From the cell containing the given text, extract its center point as [x, y] coordinate. 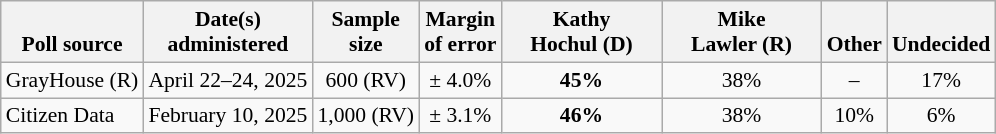
Samplesize [366, 32]
± 4.0% [460, 80]
GrayHouse (R) [72, 80]
± 3.1% [460, 116]
February 10, 2025 [228, 116]
6% [941, 116]
KathyHochul (D) [581, 32]
Poll source [72, 32]
Other [854, 32]
Marginof error [460, 32]
– [854, 80]
600 (RV) [366, 80]
45% [581, 80]
April 22–24, 2025 [228, 80]
Date(s)administered [228, 32]
Citizen Data [72, 116]
46% [581, 116]
1,000 (RV) [366, 116]
Undecided [941, 32]
17% [941, 80]
MikeLawler (R) [742, 32]
10% [854, 116]
